Determine the [x, y] coordinate at the center of the cell enclosing the given text.  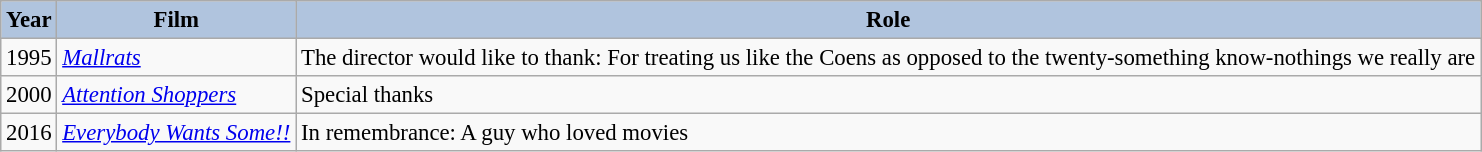
2000 [29, 95]
Attention Shoppers [176, 95]
2016 [29, 133]
1995 [29, 58]
Year [29, 20]
The director would like to thank: For treating us like the Coens as opposed to the twenty-something know-nothings we really are [888, 58]
Everybody Wants Some!! [176, 133]
Role [888, 20]
Special thanks [888, 95]
Film [176, 20]
In remembrance: A guy who loved movies [888, 133]
Mallrats [176, 58]
